Scan for the cell matching the given text and deliver its [X, Y] coordinate at center. 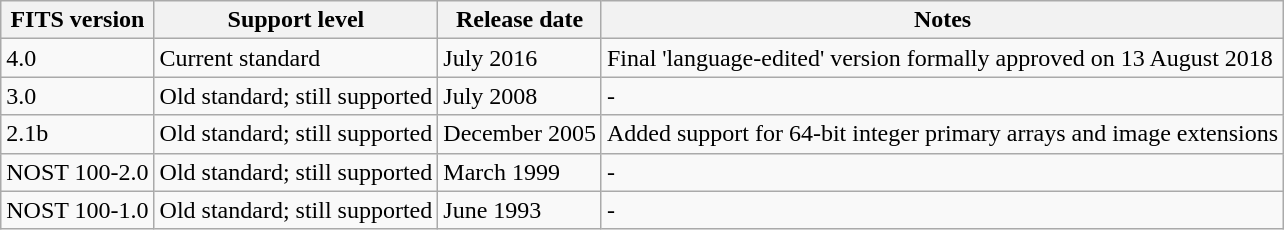
NOST 100-1.0 [78, 210]
4.0 [78, 58]
2.1b [78, 134]
Notes [942, 20]
Release date [520, 20]
Support level [296, 20]
March 1999 [520, 172]
June 1993 [520, 210]
Current standard [296, 58]
December 2005 [520, 134]
July 2008 [520, 96]
NOST 100-2.0 [78, 172]
Final 'language-edited' version formally approved on 13 August 2018 [942, 58]
FITS version [78, 20]
3.0 [78, 96]
July 2016 [520, 58]
Added support for 64-bit integer primary arrays and image extensions [942, 134]
